Output the (x, y) coordinate of the center of the cell containing the given text.  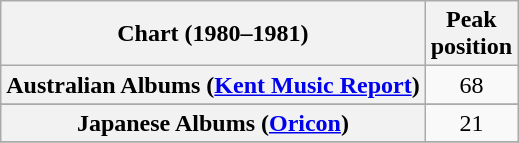
Peakposition (471, 34)
Australian Albums (Kent Music Report) (213, 85)
21 (471, 123)
Chart (1980–1981) (213, 34)
Japanese Albums (Oricon) (213, 123)
68 (471, 85)
